Extract the (X, Y) coordinate from the center of the cell holding the provided text.  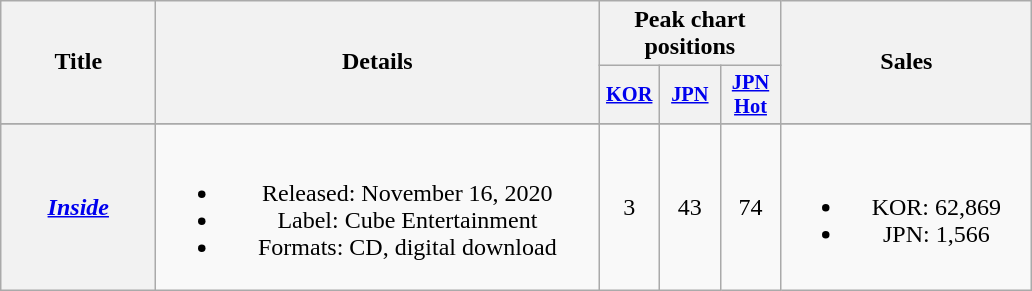
Details (378, 62)
Peak chart positions (690, 34)
Released: November 16, 2020Label: Cube EntertainmentFormats: CD, digital download (378, 206)
KOR: 62,869JPN: 1,566 (906, 206)
3 (630, 206)
Inside (78, 206)
43 (690, 206)
74 (750, 206)
JPN Hot (750, 95)
Sales (906, 62)
KOR (630, 95)
JPN (690, 95)
Title (78, 62)
